Identify which cell holds the provided text, then report its [X, Y] central coordinate. 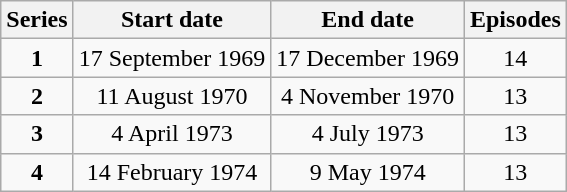
3 [37, 134]
4 April 1973 [172, 134]
17 September 1969 [172, 58]
4 November 1970 [368, 96]
End date [368, 20]
Series [37, 20]
1 [37, 58]
4 July 1973 [368, 134]
11 August 1970 [172, 96]
2 [37, 96]
14 February 1974 [172, 172]
14 [515, 58]
4 [37, 172]
Start date [172, 20]
Episodes [515, 20]
9 May 1974 [368, 172]
17 December 1969 [368, 58]
